Output the [x, y] coordinate of the center of the cell containing the given text.  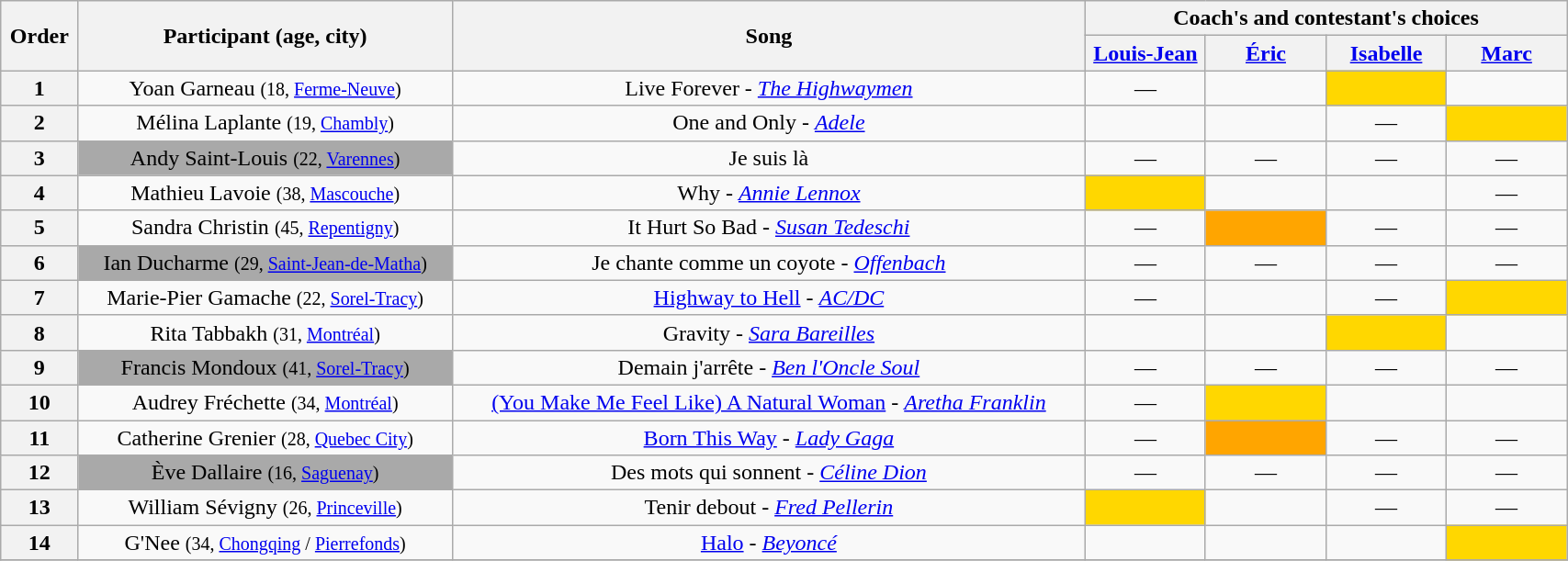
Demain j'arrête - Ben l'Oncle Soul [768, 367]
Je suis là [768, 158]
3 [39, 158]
Mélina Laplante (19, Chambly) [265, 123]
(You Make Me Feel Like) A Natural Woman - Aretha Franklin [768, 402]
Participant (age, city) [265, 36]
11 [39, 438]
Marie-Pier Gamache (22, Sorel-Tracy) [265, 297]
13 [39, 508]
Louis-Jean [1145, 53]
2 [39, 123]
Born This Way - Lady Gaga [768, 438]
It Hurt So Bad - Susan Tedeschi [768, 228]
14 [39, 543]
Why - Annie Lennox [768, 193]
9 [39, 367]
Live Forever - The Highwaymen [768, 88]
Sandra Christin (45, Repentigny) [265, 228]
Mathieu Lavoie (38, Mascouche) [265, 193]
Gravity - Sara Bareilles [768, 332]
Éric [1266, 53]
Catherine Grenier (28, Quebec City) [265, 438]
Song [768, 36]
Je chante comme un coyote - Offenbach [768, 263]
12 [39, 473]
Audrey Fréchette (34, Montréal) [265, 402]
Francis Mondoux (41, Sorel-Tracy) [265, 367]
Halo - Beyoncé [768, 543]
Rita Tabbakh (31, Montréal) [265, 332]
Coach's and contestant's choices [1325, 18]
William Sévigny (26, Princeville) [265, 508]
Marc [1506, 53]
1 [39, 88]
4 [39, 193]
One and Only - Adele [768, 123]
G'Nee (34, Chongqing / Pierrefonds) [265, 543]
Order [39, 36]
Highway to Hell - AC/DC [768, 297]
Des mots qui sonnent - Céline Dion [768, 473]
Andy Saint-Louis (22, Varennes) [265, 158]
7 [39, 297]
5 [39, 228]
Yoan Garneau (18, Ferme-Neuve) [265, 88]
10 [39, 402]
Isabelle [1387, 53]
Ève Dallaire (16, Saguenay) [265, 473]
6 [39, 263]
8 [39, 332]
Tenir debout - Fred Pellerin [768, 508]
Ian Ducharme (29, Saint-Jean-de-Matha) [265, 263]
